Provide the (X, Y) coordinate of the cell's center where the given text is located.  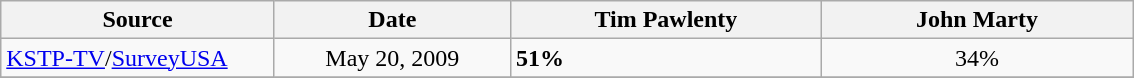
34% (976, 58)
John Marty (976, 20)
Date (392, 20)
May 20, 2009 (392, 58)
Source (138, 20)
51% (666, 58)
KSTP-TV/SurveyUSA (138, 58)
Tim Pawlenty (666, 20)
